Return [x, y] of the center of cell containing provided text 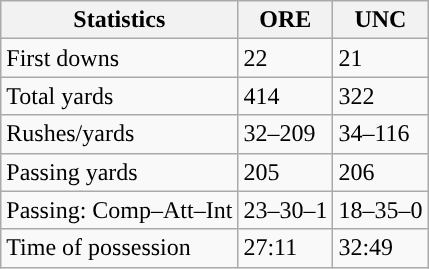
Passing: Comp–Att–Int [120, 210]
18–35–0 [380, 210]
Total yards [120, 96]
Time of possession [120, 248]
First downs [120, 58]
32–209 [286, 134]
23–30–1 [286, 210]
22 [286, 58]
UNC [380, 20]
32:49 [380, 248]
ORE [286, 20]
Statistics [120, 20]
34–116 [380, 134]
27:11 [286, 248]
322 [380, 96]
Rushes/yards [120, 134]
414 [286, 96]
21 [380, 58]
205 [286, 172]
206 [380, 172]
Passing yards [120, 172]
